Extract the (X, Y) coordinate from the center of the cell holding the provided text.  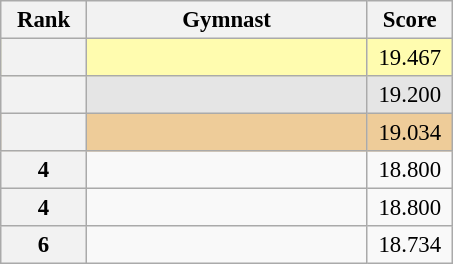
19.200 (410, 95)
Gymnast (226, 20)
18.734 (410, 245)
19.467 (410, 58)
Score (410, 20)
Rank (44, 20)
6 (44, 245)
19.034 (410, 133)
